From the cell containing the given text, extract its center point as [x, y] coordinate. 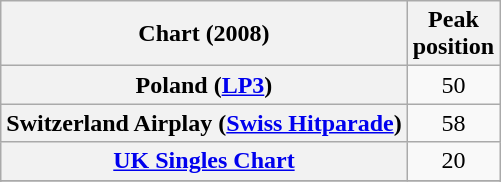
Chart (2008) [204, 34]
UK Singles Chart [204, 161]
Peakposition [453, 34]
58 [453, 123]
Switzerland Airplay (Swiss Hitparade) [204, 123]
20 [453, 161]
50 [453, 85]
Poland (LP3) [204, 85]
